Scan for the cell matching the given text and deliver its (x, y) coordinate at center. 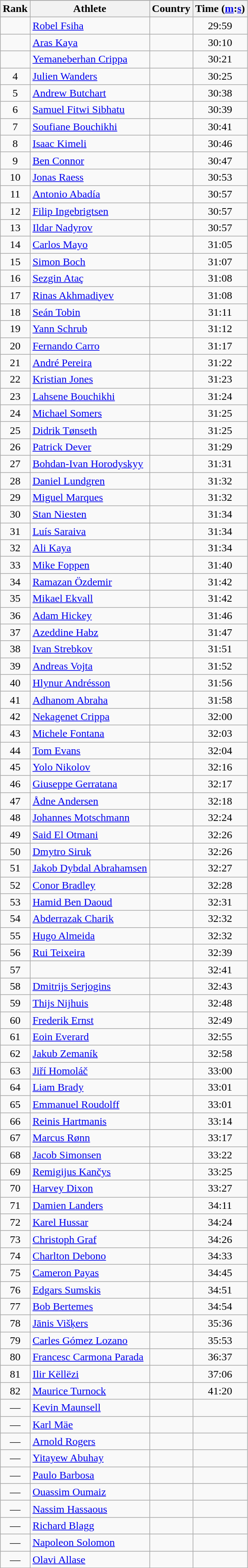
Christoph Graf (90, 1239)
Jakub Zemaník (90, 1054)
André Pereira (90, 363)
31:31 (220, 464)
82 (15, 1391)
69 (15, 1172)
Ramazan Özdemir (90, 582)
32:17 (220, 784)
30:39 (220, 110)
72 (15, 1222)
35:53 (220, 1340)
Nekagenet Crippa (90, 716)
31:40 (220, 565)
6 (15, 110)
37 (15, 632)
34:33 (220, 1256)
Kristian Jones (90, 379)
31:07 (220, 262)
38 (15, 649)
Liam Brady (90, 1088)
30:47 (220, 160)
31:58 (220, 700)
55 (15, 936)
Jacob Simonsen (90, 1155)
58 (15, 986)
13 (15, 228)
41:20 (220, 1391)
77 (15, 1307)
Andrew Butchart (90, 93)
35 (15, 599)
Isaac Kimeli (90, 143)
Jakob Dybdal Abrahamsen (90, 868)
34:26 (220, 1239)
67 (15, 1138)
Carlos Mayo (90, 245)
Rank (15, 9)
30:41 (220, 127)
36:37 (220, 1357)
Seán Tobin (90, 312)
53 (15, 902)
Mike Foppen (90, 565)
Hamid Ben Daoud (90, 902)
Country (171, 9)
Napoleon Solomon (90, 1542)
Reinis Hartmanis (90, 1121)
81 (15, 1374)
34:45 (220, 1273)
Azeddine Habz (90, 632)
Mikael Ekvall (90, 599)
Abderrazak Charik (90, 919)
Yitayew Abuhay (90, 1458)
Lahsene Bouchikhi (90, 396)
68 (15, 1155)
Kevin Maunsell (90, 1408)
Soufiane Bouchikhi (90, 127)
31:12 (220, 329)
52 (15, 885)
Richard Blagg (90, 1525)
Jānis Višķers (90, 1324)
Frederik Ernst (90, 1020)
32 (15, 548)
50 (15, 852)
Andreas Vojta (90, 666)
4 (15, 76)
32:49 (220, 1020)
Karl Mäe (90, 1425)
Eoin Everard (90, 1037)
Julien Wanders (90, 76)
Michele Fontana (90, 733)
46 (15, 784)
Adam Hickey (90, 616)
Emmanuel Roudolff (90, 1104)
32:55 (220, 1037)
33:00 (220, 1071)
32:16 (220, 767)
56 (15, 952)
11 (15, 194)
24 (15, 413)
Sezgin Ataç (90, 279)
61 (15, 1037)
Edgars Sumskis (90, 1290)
12 (15, 211)
31 (15, 531)
Olavi Allase (90, 1559)
51 (15, 868)
37:06 (220, 1374)
Ådne Andersen (90, 801)
Didrik Tønseth (90, 430)
65 (15, 1104)
31:46 (220, 616)
Antonio Abadía (90, 194)
80 (15, 1357)
Conor Bradley (90, 885)
32:18 (220, 801)
70 (15, 1189)
47 (15, 801)
32:04 (220, 751)
60 (15, 1020)
Carles Gómez Lozano (90, 1340)
Tom Evans (90, 751)
79 (15, 1340)
Said El Otmani (90, 835)
40 (15, 683)
31:05 (220, 245)
33:17 (220, 1138)
Arnold Rogers (90, 1441)
23 (15, 396)
Francesc Carmona Parada (90, 1357)
74 (15, 1256)
30:53 (220, 177)
59 (15, 1003)
Damien Landers (90, 1205)
Samuel Fitwi Sibhatu (90, 110)
Charlton Debono (90, 1256)
31:52 (220, 666)
22 (15, 379)
Dmytro Siruk (90, 852)
Jonas Raess (90, 177)
Luís Saraiva (90, 531)
Robel Fsiha (90, 26)
Stan Niesten (90, 515)
31:24 (220, 396)
30:46 (220, 143)
10 (15, 177)
57 (15, 969)
30:38 (220, 93)
Giuseppe Gerratana (90, 784)
64 (15, 1088)
28 (15, 480)
45 (15, 767)
19 (15, 329)
34:54 (220, 1307)
25 (15, 430)
32:31 (220, 902)
73 (15, 1239)
31:17 (220, 346)
29 (15, 498)
16 (15, 279)
Ouassim Oumaiz (90, 1492)
20 (15, 346)
33:27 (220, 1189)
35:36 (220, 1324)
Thijs Nijhuis (90, 1003)
62 (15, 1054)
Harvey Dixon (90, 1189)
41 (15, 700)
Yann Schrub (90, 329)
Paulo Barbosa (90, 1475)
63 (15, 1071)
75 (15, 1273)
26 (15, 447)
Fernando Carro (90, 346)
76 (15, 1290)
Rui Teixeira (90, 952)
Marcus Rønn (90, 1138)
8 (15, 143)
43 (15, 733)
30 (15, 515)
14 (15, 245)
Aras Kaya (90, 43)
54 (15, 919)
34:24 (220, 1222)
Miguel Marques (90, 498)
Bob Bertemes (90, 1307)
Hlynur Andrésson (90, 683)
66 (15, 1121)
31:29 (220, 447)
Ilir Këllëzi (90, 1374)
Cameron Payas (90, 1273)
Patrick Dever (90, 447)
29:59 (220, 26)
34:51 (220, 1290)
31:22 (220, 363)
34 (15, 582)
32:27 (220, 868)
Daniel Lundgren (90, 480)
31:11 (220, 312)
Filip Ingebrigtsen (90, 211)
78 (15, 1324)
32:58 (220, 1054)
32:24 (220, 818)
33 (15, 565)
31:51 (220, 649)
Ben Connor (90, 160)
Nassim Hassaous (90, 1509)
42 (15, 716)
17 (15, 295)
Jiří Homoláč (90, 1071)
Dmitrijs Serjogins (90, 986)
Michael Somers (90, 413)
Remigijus Kančys (90, 1172)
31:56 (220, 683)
71 (15, 1205)
18 (15, 312)
Ildar Nadyrov (90, 228)
32:28 (220, 885)
Rinas Akhmadiyev (90, 295)
5 (15, 93)
Time (m:s) (220, 9)
32:03 (220, 733)
Ivan Strebkov (90, 649)
32:48 (220, 1003)
33:22 (220, 1155)
Johannes Motschmann (90, 818)
Karel Hussar (90, 1222)
Maurice Turnock (90, 1391)
34:11 (220, 1205)
Ali Kaya (90, 548)
Simon Boch (90, 262)
33:14 (220, 1121)
21 (15, 363)
Hugo Almeida (90, 936)
32:00 (220, 716)
39 (15, 666)
9 (15, 160)
33:25 (220, 1172)
Adhanom Abraha (90, 700)
31:47 (220, 632)
Yemaneberhan Crippa (90, 59)
44 (15, 751)
32:39 (220, 952)
Bohdan-Ivan Horodyskyy (90, 464)
27 (15, 464)
31:23 (220, 379)
7 (15, 127)
32:41 (220, 969)
Athlete (90, 9)
Yolo Nikolov (90, 767)
36 (15, 616)
30:10 (220, 43)
15 (15, 262)
48 (15, 818)
49 (15, 835)
30:25 (220, 76)
32:43 (220, 986)
30:21 (220, 59)
